Determine the [X, Y] coordinate at the center of the cell enclosing the given text.  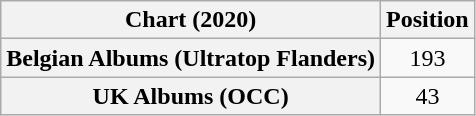
Position [428, 20]
Chart (2020) [191, 20]
UK Albums (OCC) [191, 96]
Belgian Albums (Ultratop Flanders) [191, 58]
43 [428, 96]
193 [428, 58]
